Pinpoint the cell where the given text exists, returning its (X, Y) midpoint coordinate. 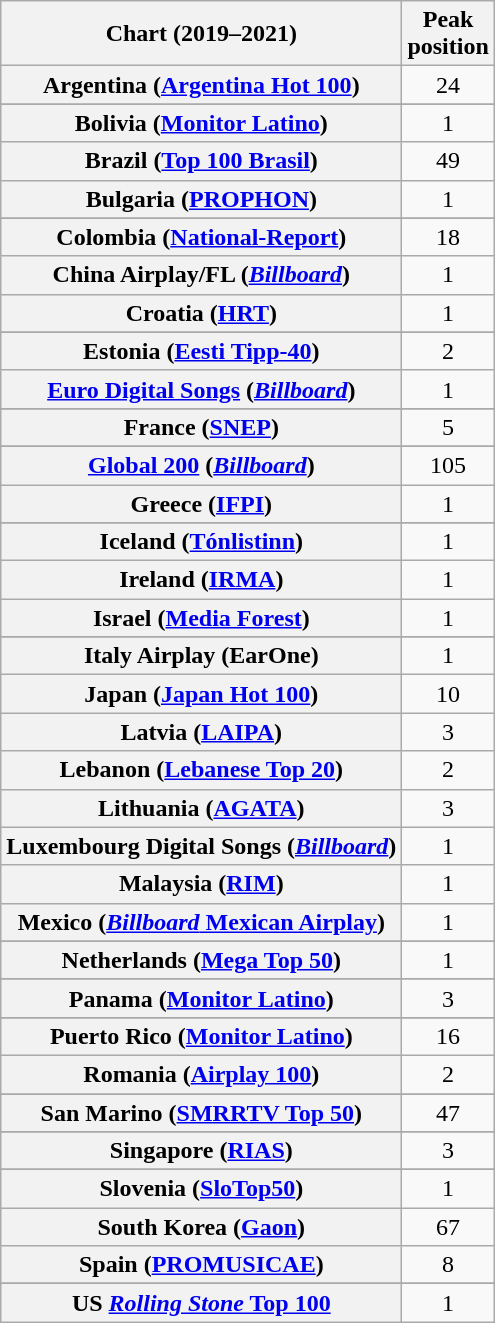
Colombia (National-Report) (202, 237)
Malaysia (RIM) (202, 884)
Lithuania (AGATA) (202, 808)
Luxembourg Digital Songs (Billboard) (202, 846)
Brazil (Top 100 Brasil) (202, 161)
Croatia (HRT) (202, 313)
Bulgaria (PROPHON) (202, 199)
Spain (PROMUSICAE) (202, 1265)
Slovenia (SloTop50) (202, 1189)
Estonia (Eesti Tipp-40) (202, 351)
105 (448, 465)
Latvia (LAIPA) (202, 732)
Israel (Media Forest) (202, 618)
South Korea (Gaon) (202, 1227)
49 (448, 161)
Chart (2019–2021) (202, 34)
Netherlands (Mega Top 50) (202, 960)
Peakposition (448, 34)
47 (448, 1113)
Iceland (Tónlistinn) (202, 542)
8 (448, 1265)
Panama (Monitor Latino) (202, 998)
Ireland (IRMA) (202, 580)
Greece (IFPI) (202, 503)
Lebanon (Lebanese Top 20) (202, 770)
Mexico (Billboard Mexican Airplay) (202, 922)
France (SNEP) (202, 427)
Romania (Airplay 100) (202, 1074)
Puerto Rico (Monitor Latino) (202, 1036)
18 (448, 237)
Global 200 (Billboard) (202, 465)
67 (448, 1227)
Italy Airplay (EarOne) (202, 656)
Argentina (Argentina Hot 100) (202, 85)
San Marino (SMRRTV Top 50) (202, 1113)
Euro Digital Songs (Billboard) (202, 389)
Singapore (RIAS) (202, 1151)
16 (448, 1036)
24 (448, 85)
Bolivia (Monitor Latino) (202, 123)
Japan (Japan Hot 100) (202, 694)
US Rolling Stone Top 100 (202, 1303)
5 (448, 427)
10 (448, 694)
China Airplay/FL (Billboard) (202, 275)
